Provide the (X, Y) coordinate of the cell's center where the given text is located.  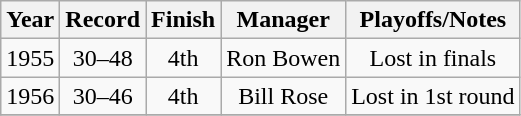
Ron Bowen (284, 58)
Finish (184, 20)
Manager (284, 20)
1956 (30, 96)
Playoffs/Notes (433, 20)
Lost in 1st round (433, 96)
Bill Rose (284, 96)
Lost in finals (433, 58)
1955 (30, 58)
Year (30, 20)
30–48 (103, 58)
30–46 (103, 96)
Record (103, 20)
